Pinpoint the cell where the given text exists, returning its (X, Y) midpoint coordinate. 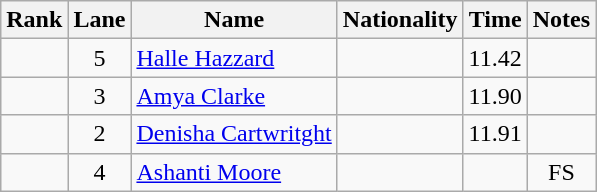
5 (100, 58)
Lane (100, 20)
Halle Hazzard (234, 58)
FS (561, 172)
Name (234, 20)
2 (100, 134)
Nationality (400, 20)
Rank (34, 20)
3 (100, 96)
Ashanti Moore (234, 172)
11.90 (495, 96)
11.42 (495, 58)
Notes (561, 20)
Denisha Cartwritght (234, 134)
Time (495, 20)
Amya Clarke (234, 96)
11.91 (495, 134)
4 (100, 172)
